Capture the cell that displays the provided text and extract its [X, Y] central coordinate. 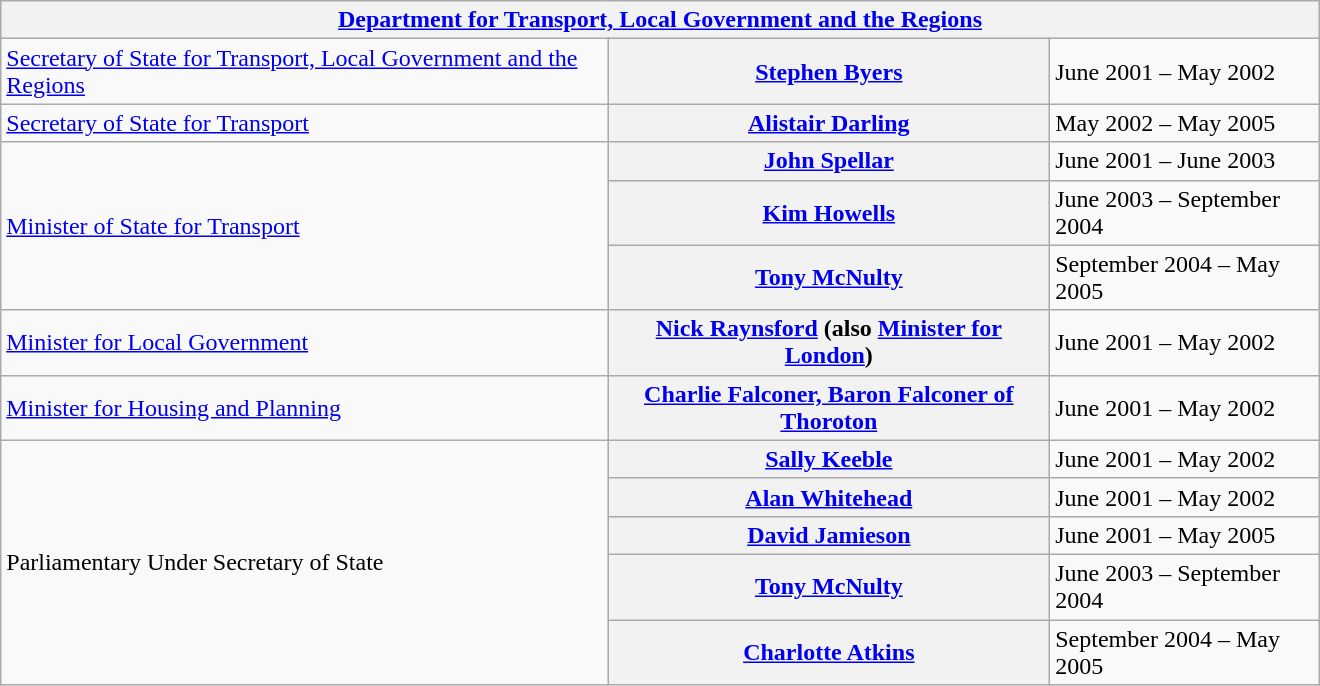
Charlie Falconer, Baron Falconer of Thoroton [829, 408]
Parliamentary Under Secretary of State [304, 562]
Secretary of State for Transport [304, 123]
Stephen Byers [829, 72]
Secretary of State for Transport, Local Government and the Regions [304, 72]
Minister of State for Transport [304, 226]
John Spellar [829, 161]
Department for Transport, Local Government and the Regions [660, 20]
Minister for Local Government [304, 342]
Minister for Housing and Planning [304, 408]
Alan Whitehead [829, 497]
June 2001 – June 2003 [1185, 161]
David Jamieson [829, 535]
Alistair Darling [829, 123]
June 2001 – May 2005 [1185, 535]
Kim Howells [829, 212]
Nick Raynsford (also Minister for London) [829, 342]
May 2002 – May 2005 [1185, 123]
Charlotte Atkins [829, 652]
Sally Keeble [829, 459]
